For the text-containing cell, return its midpoint in [X, Y] coordinate format. 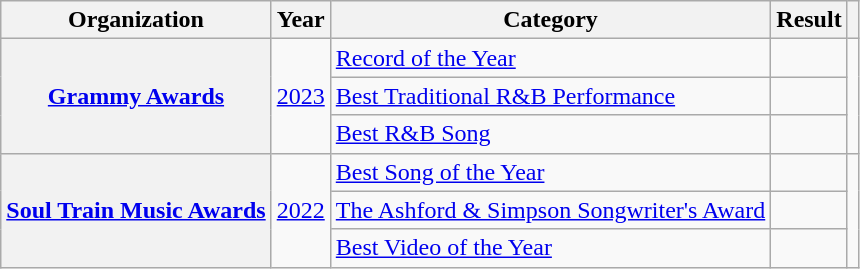
Record of the Year [550, 58]
Grammy Awards [136, 96]
Best Traditional R&B Performance [550, 96]
2022 [300, 210]
The Ashford & Simpson Songwriter's Award [550, 210]
2023 [300, 96]
Category [550, 20]
Best Video of the Year [550, 248]
Year [300, 20]
Organization [136, 20]
Result [809, 20]
Best Song of the Year [550, 172]
Best R&B Song [550, 134]
Soul Train Music Awards [136, 210]
